Determine the (x, y) coordinate at the center of the cell enclosing the given text.  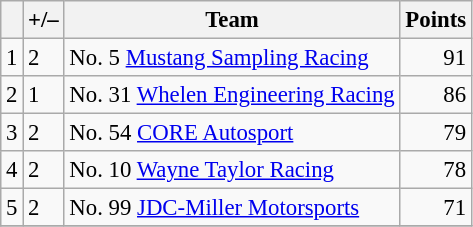
4 (12, 170)
71 (436, 208)
+/– (44, 20)
Team (232, 20)
3 (12, 133)
No. 5 Mustang Sampling Racing (232, 58)
86 (436, 95)
78 (436, 170)
No. 54 CORE Autosport (232, 133)
No. 31 Whelen Engineering Racing (232, 95)
Points (436, 20)
No. 99 JDC-Miller Motorsports (232, 208)
5 (12, 208)
91 (436, 58)
No. 10 Wayne Taylor Racing (232, 170)
79 (436, 133)
